Return [X, Y] of the center of cell containing provided text 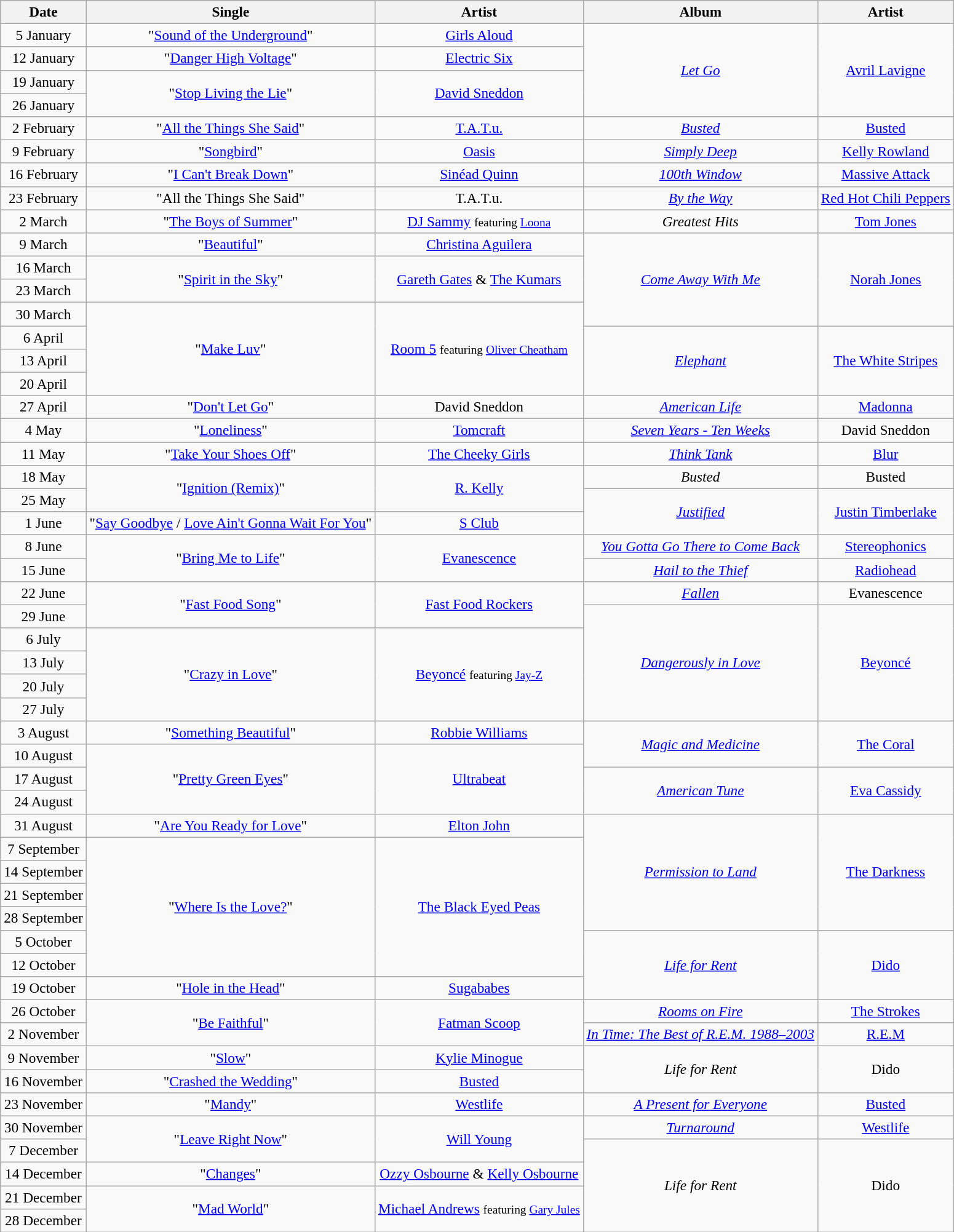
27 July [43, 709]
7 September [43, 848]
Madonna [886, 407]
12 January [43, 58]
Tomcraft [480, 430]
The White Stripes [886, 360]
24 August [43, 802]
8 June [43, 546]
19 October [43, 988]
Seven Years - Ten Weeks [700, 430]
22 June [43, 593]
Robbie Williams [480, 732]
28 September [43, 918]
30 November [43, 1127]
Room 5 featuring Oliver Cheatham [480, 348]
DJ Sammy featuring Loona [480, 221]
"Crashed the Wedding" [230, 1081]
The Coral [886, 744]
Album [700, 12]
Elton John [480, 825]
10 August [43, 755]
"Changes" [230, 1174]
Michael Andrews featuring Gary Jules [480, 1209]
Rooms on Fire [700, 1011]
Christina Aguilera [480, 244]
Single [230, 12]
"Be Faithful" [230, 1023]
"Make Luv" [230, 348]
"Something Beautiful" [230, 732]
Hail to the Thief [700, 570]
Eva Cassidy [886, 790]
The Darkness [886, 872]
12 October [43, 964]
Kylie Minogue [480, 1057]
Fallen [700, 593]
Oasis [480, 151]
"The Boys of Summer" [230, 221]
23 March [43, 291]
In Time: The Best of R.E.M. 1988–2003 [700, 1035]
13 July [43, 662]
Justin Timberlake [886, 512]
By the Way [700, 198]
Radiohead [886, 570]
"Spirit in the Sky" [230, 279]
Gareth Gates & The Kumars [480, 279]
S Club [480, 523]
23 November [43, 1104]
"Slow" [230, 1057]
6 July [43, 639]
"Hole in the Head" [230, 988]
American Tune [700, 790]
1 June [43, 523]
A Present for Everyone [700, 1104]
You Gotta Go There to Come Back [700, 546]
Norah Jones [886, 279]
"Don't Let Go" [230, 407]
27 April [43, 407]
28 December [43, 1220]
The Strokes [886, 1011]
23 February [43, 198]
Beyoncé [886, 663]
"Mandy" [230, 1104]
The Cheeky Girls [480, 453]
"Danger High Voltage" [230, 58]
21 December [43, 1197]
Elephant [700, 360]
"Songbird" [230, 151]
"I Can't Break Down" [230, 175]
Electric Six [480, 58]
4 May [43, 430]
Sugababes [480, 988]
2 November [43, 1035]
Fast Food Rockers [480, 605]
16 March [43, 268]
100th Window [700, 175]
Sinéad Quinn [480, 175]
R. Kelly [480, 488]
26 January [43, 105]
Come Away With Me [700, 279]
18 May [43, 477]
"Pretty Green Eyes" [230, 779]
17 August [43, 779]
9 February [43, 151]
31 August [43, 825]
"Bring Me to Life" [230, 558]
"Where Is the Love?" [230, 907]
Think Tank [700, 453]
20 April [43, 384]
2 February [43, 128]
Date [43, 12]
14 December [43, 1174]
16 February [43, 175]
3 August [43, 732]
26 October [43, 1011]
5 January [43, 35]
"Loneliness" [230, 430]
29 June [43, 616]
Kelly Rowland [886, 151]
Fatman Scoop [480, 1023]
Red Hot Chili Peppers [886, 198]
13 April [43, 360]
Ozzy Osbourne & Kelly Osbourne [480, 1174]
Ultrabeat [480, 779]
"Beautiful" [230, 244]
Avril Lavigne [886, 70]
Blur [886, 453]
19 January [43, 82]
25 May [43, 500]
Magic and Medicine [700, 744]
Beyoncé featuring Jay-Z [480, 674]
Girls Aloud [480, 35]
American Life [700, 407]
Will Young [480, 1139]
"Crazy in Love" [230, 674]
Turnaround [700, 1127]
"Mad World" [230, 1209]
21 September [43, 895]
"Leave Right Now" [230, 1139]
Let Go [700, 70]
5 October [43, 942]
"Stop Living the Lie" [230, 93]
R.E.M [886, 1035]
11 May [43, 453]
Massive Attack [886, 175]
Simply Deep [700, 151]
"Say Goodbye / Love Ain't Gonna Wait For You" [230, 523]
30 March [43, 314]
Greatest Hits [700, 221]
9 March [43, 244]
14 September [43, 872]
"Are You Ready for Love" [230, 825]
The Black Eyed Peas [480, 907]
6 April [43, 337]
Dangerously in Love [700, 663]
Tom Jones [886, 221]
"Fast Food Song" [230, 605]
15 June [43, 570]
Permission to Land [700, 872]
9 November [43, 1057]
"Take Your Shoes Off" [230, 453]
Stereophonics [886, 546]
7 December [43, 1151]
Justified [700, 512]
2 March [43, 221]
"Ignition (Remix)" [230, 488]
16 November [43, 1081]
"Sound of the Underground" [230, 35]
20 July [43, 686]
